Locate the cell with the specified text and output its (x, y) center coordinate. 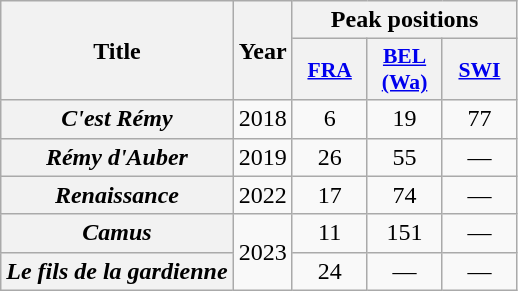
26 (330, 157)
74 (404, 195)
11 (330, 233)
BEL (Wa) (404, 70)
Rémy d'Auber (117, 157)
24 (330, 271)
2023 (262, 252)
55 (404, 157)
Year (262, 50)
Le fils de la gardienne (117, 271)
77 (480, 119)
C'est Rémy (117, 119)
FRA (330, 70)
Camus (117, 233)
Renaissance (117, 195)
19 (404, 119)
151 (404, 233)
17 (330, 195)
6 (330, 119)
2018 (262, 119)
SWI (480, 70)
Title (117, 50)
Peak positions (404, 20)
2019 (262, 157)
2022 (262, 195)
